Pinpoint the cell where the given text exists, returning its (X, Y) midpoint coordinate. 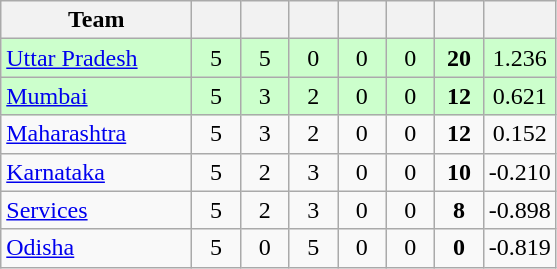
Mumbai (96, 96)
-0.210 (520, 172)
Karnataka (96, 172)
0.621 (520, 96)
10 (460, 172)
20 (460, 58)
1.236 (520, 58)
Services (96, 210)
-0.898 (520, 210)
0.152 (520, 134)
Uttar Pradesh (96, 58)
Team (96, 20)
Odisha (96, 248)
8 (460, 210)
Maharashtra (96, 134)
-0.819 (520, 248)
